Find where the given text appears and provide that cell's center as [x, y] coordinate. 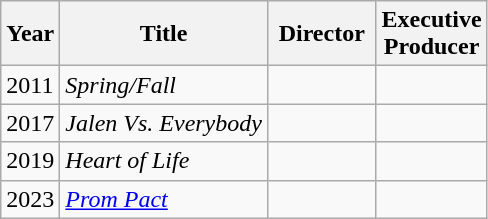
Spring/Fall [164, 85]
Jalen Vs. Everybody [164, 123]
Title [164, 34]
Year [30, 34]
2017 [30, 123]
2019 [30, 161]
Prom Pact [164, 199]
Director [322, 34]
2023 [30, 199]
ExecutiveProducer [432, 34]
Heart of Life [164, 161]
2011 [30, 85]
